Scan for the cell matching the given text and deliver its [x, y] coordinate at center. 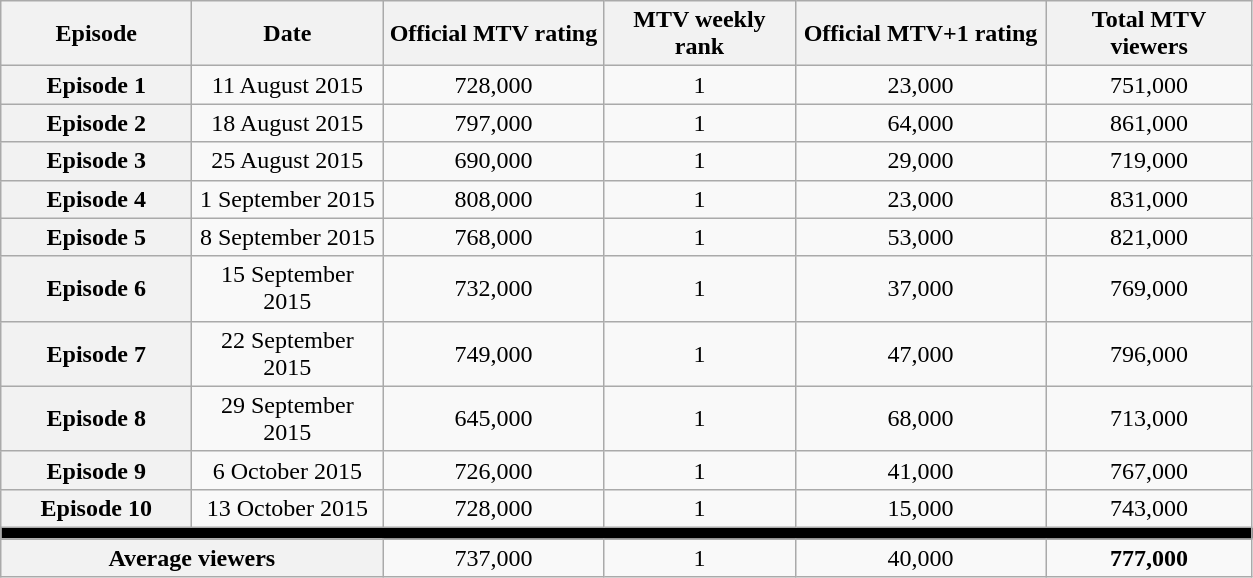
40,000 [920, 557]
808,000 [494, 199]
821,000 [1149, 237]
47,000 [920, 354]
29 September 2015 [288, 418]
719,000 [1149, 161]
Episode 10 [96, 508]
737,000 [494, 557]
37,000 [920, 288]
Episode 6 [96, 288]
15 September 2015 [288, 288]
690,000 [494, 161]
732,000 [494, 288]
Episode [96, 34]
22 September 2015 [288, 354]
11 August 2015 [288, 85]
751,000 [1149, 85]
743,000 [1149, 508]
64,000 [920, 123]
Episode 4 [96, 199]
15,000 [920, 508]
Episode 1 [96, 85]
13 October 2015 [288, 508]
Average viewers [192, 557]
Episode 2 [96, 123]
25 August 2015 [288, 161]
MTV weekly rank [700, 34]
Official MTV+1 rating [920, 34]
713,000 [1149, 418]
767,000 [1149, 470]
6 October 2015 [288, 470]
796,000 [1149, 354]
Episode 7 [96, 354]
Episode 9 [96, 470]
768,000 [494, 237]
769,000 [1149, 288]
18 August 2015 [288, 123]
749,000 [494, 354]
Episode 8 [96, 418]
68,000 [920, 418]
831,000 [1149, 199]
797,000 [494, 123]
726,000 [494, 470]
41,000 [920, 470]
Date [288, 34]
Official MTV rating [494, 34]
777,000 [1149, 557]
1 September 2015 [288, 199]
645,000 [494, 418]
Episode 5 [96, 237]
Total MTV viewers [1149, 34]
53,000 [920, 237]
Episode 3 [96, 161]
29,000 [920, 161]
8 September 2015 [288, 237]
861,000 [1149, 123]
